Detect which cell encompasses the target text, then output its [x, y] center coordinate. 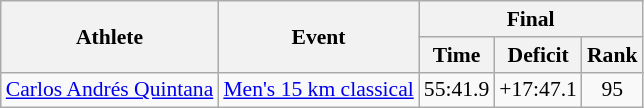
Rank [612, 55]
95 [612, 90]
Athlete [110, 36]
55:41.9 [456, 90]
Final [531, 19]
+17:47.1 [538, 90]
Time [456, 55]
Deficit [538, 55]
Carlos Andrés Quintana [110, 90]
Event [318, 36]
Men's 15 km classical [318, 90]
